Locate the cell with the specified text and output its [x, y] center coordinate. 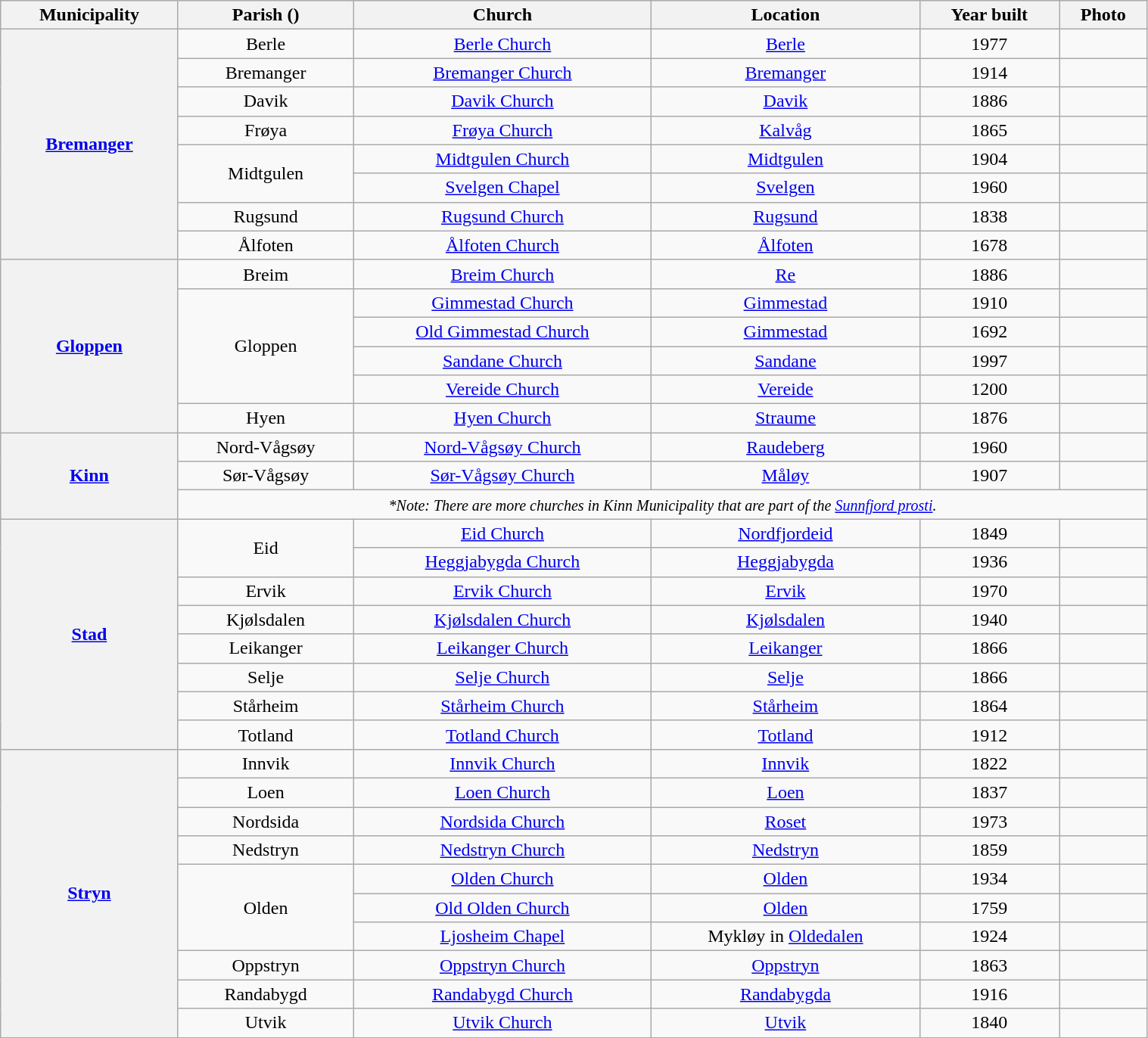
Ervik Church [502, 591]
Berle Church [502, 44]
Utvik Church [502, 1023]
1910 [989, 303]
Davik Church [502, 101]
1837 [989, 792]
Kinn [89, 476]
1200 [989, 390]
1940 [989, 620]
1865 [989, 130]
Måløy [786, 476]
Leikanger Church [502, 648]
Old Gimmestad Church [502, 331]
Bremanger Church [502, 73]
1863 [989, 965]
Nedstryn Church [502, 850]
Location [786, 15]
Frøya [266, 130]
1864 [989, 706]
Stryn [89, 893]
Gimmestad Church [502, 303]
Sør-Vågsøy [266, 476]
1914 [989, 73]
1924 [989, 937]
Re [786, 274]
Breim Church [502, 274]
1840 [989, 1023]
1977 [989, 44]
Rugsund Church [502, 216]
*Note: There are more churches in Kinn Municipality that are part of the Sunnfjord prosti. [663, 505]
Totland Church [502, 735]
Innvik Church [502, 763]
Loen Church [502, 792]
Kalvåg [786, 130]
Olden Church [502, 879]
1759 [989, 908]
1838 [989, 216]
Photo [1103, 15]
1973 [989, 821]
Vereide [786, 390]
Hyen [266, 418]
Eid [266, 548]
Hyen Church [502, 418]
Parish () [266, 15]
Nord-Vågsøy Church [502, 447]
Nordfjordeid [786, 533]
1904 [989, 159]
Heggjabygda [786, 562]
Nordsida [266, 821]
Roset [786, 821]
Heggjabygda Church [502, 562]
Midtgulen Church [502, 159]
1934 [989, 879]
1936 [989, 562]
Straume [786, 418]
Frøya Church [502, 130]
1859 [989, 850]
Randabygd Church [502, 994]
1876 [989, 418]
Ljosheim Chapel [502, 937]
1692 [989, 331]
1849 [989, 533]
1912 [989, 735]
Breim [266, 274]
Kjølsdalen Church [502, 620]
Selje Church [502, 677]
Stad [89, 634]
Year built [989, 15]
1916 [989, 994]
Eid Church [502, 533]
Municipality [89, 15]
Ålfoten Church [502, 245]
Old Olden Church [502, 908]
Vereide Church [502, 390]
Sør-Vågsøy Church [502, 476]
Nord-Vågsøy [266, 447]
Svelgen [786, 188]
Stårheim Church [502, 706]
Mykløy in Oldedalen [786, 937]
1678 [989, 245]
Nordsida Church [502, 821]
Sandane Church [502, 361]
Sandane [786, 361]
Oppstryn Church [502, 965]
Svelgen Chapel [502, 188]
1970 [989, 591]
1997 [989, 361]
1907 [989, 476]
Randabygd [266, 994]
1822 [989, 763]
Church [502, 15]
Randabygda [786, 994]
Raudeberg [786, 447]
